From the cell containing the given text, extract its center point as [X, Y] coordinate. 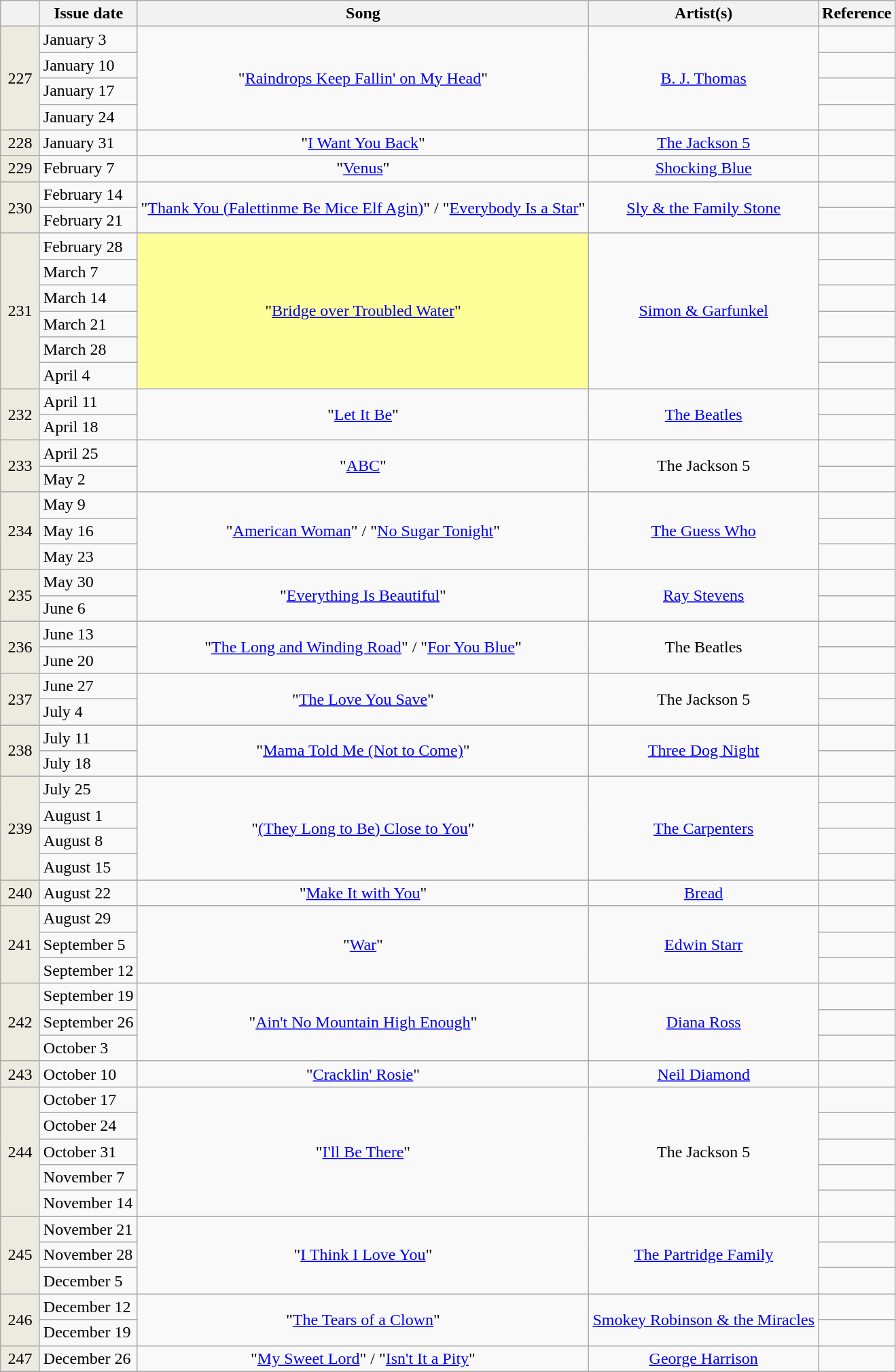
238 [20, 750]
November 7 [88, 1178]
240 [20, 893]
"ABC" [363, 466]
December 12 [88, 1307]
September 26 [88, 1022]
January 17 [88, 91]
January 3 [88, 39]
"Let It Be" [363, 415]
237 [20, 699]
"Raindrops Keep Fallin' on My Head" [363, 78]
243 [20, 1074]
August 8 [88, 841]
July 25 [88, 790]
236 [20, 647]
233 [20, 466]
May 16 [88, 531]
"Everything Is Beautiful" [363, 595]
247 [20, 1358]
July 11 [88, 737]
Issue date [88, 14]
January 24 [88, 117]
The Partridge Family [704, 1255]
June 13 [88, 634]
246 [20, 1320]
"My Sweet Lord" / "Isn't It a Pity" [363, 1358]
September 5 [88, 945]
"Thank You (Falettinme Be Mice Elf Agin)" / "Everybody Is a Star" [363, 207]
January 10 [88, 65]
August 29 [88, 919]
July 18 [88, 764]
234 [20, 531]
"The Tears of a Clown" [363, 1320]
March 28 [88, 350]
232 [20, 415]
February 21 [88, 220]
Three Dog Night [704, 750]
Reference [857, 14]
Neil Diamond [704, 1074]
"I Think I Love You" [363, 1255]
November 28 [88, 1255]
May 2 [88, 479]
"I Want You Back" [363, 143]
June 6 [88, 608]
February 28 [88, 246]
"War" [363, 945]
October 24 [88, 1125]
March 7 [88, 272]
May 9 [88, 505]
Song [363, 14]
Smokey Robinson & the Miracles [704, 1320]
August 22 [88, 893]
January 31 [88, 143]
"The Long and Winding Road" / "For You Blue" [363, 647]
B. J. Thomas [704, 78]
April 4 [88, 376]
244 [20, 1151]
Sly & the Family Stone [704, 207]
"Venus" [363, 169]
245 [20, 1255]
April 25 [88, 453]
Edwin Starr [704, 945]
227 [20, 78]
231 [20, 311]
Ray Stevens [704, 595]
February 14 [88, 194]
George Harrison [704, 1358]
"I'll Be There" [363, 1151]
"Ain't No Mountain High Enough" [363, 1022]
October 3 [88, 1048]
October 17 [88, 1100]
Diana Ross [704, 1022]
"American Woman" / "No Sugar Tonight" [363, 531]
August 1 [88, 815]
November 21 [88, 1229]
Simon & Garfunkel [704, 311]
239 [20, 828]
"(They Long to Be) Close to You" [363, 828]
October 10 [88, 1074]
May 30 [88, 582]
October 31 [88, 1152]
September 19 [88, 996]
"Bridge over Troubled Water" [363, 311]
June 27 [88, 686]
"Cracklin' Rosie" [363, 1074]
235 [20, 595]
November 14 [88, 1203]
The Carpenters [704, 828]
December 26 [88, 1358]
March 14 [88, 298]
March 21 [88, 324]
Artist(s) [704, 14]
"Make It with You" [363, 893]
July 4 [88, 711]
May 23 [88, 557]
230 [20, 207]
September 12 [88, 970]
Shocking Blue [704, 169]
December 19 [88, 1333]
242 [20, 1022]
February 7 [88, 169]
"The Love You Save" [363, 699]
"Mama Told Me (Not to Come)" [363, 750]
April 11 [88, 402]
229 [20, 169]
241 [20, 945]
April 18 [88, 427]
Bread [704, 893]
December 5 [88, 1281]
August 15 [88, 867]
The Guess Who [704, 531]
June 20 [88, 660]
228 [20, 143]
